Detect which cell encompasses the target text, then output its [X, Y] center coordinate. 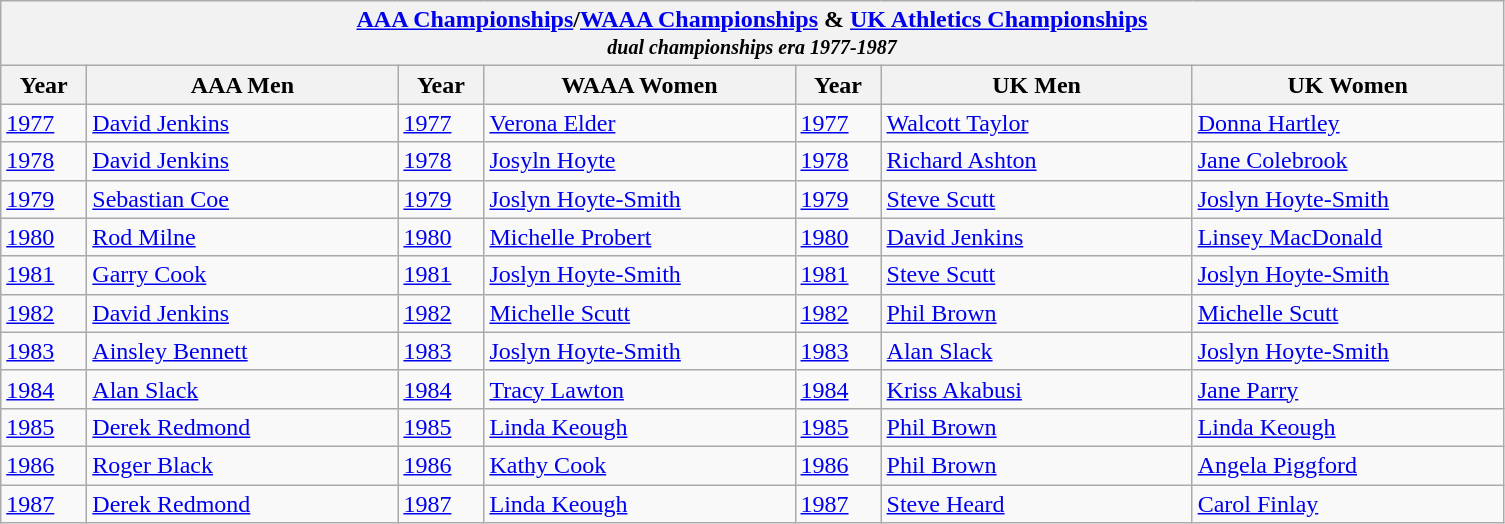
Linsey MacDonald [1348, 237]
AAA Championships/WAAA Championships & UK Athletics Championshipsdual championships era 1977-1987 [752, 34]
Richard Ashton [1036, 161]
WAAA Women [640, 85]
Walcott Taylor [1036, 123]
Donna Hartley [1348, 123]
Jane Colebrook [1348, 161]
Carol Finlay [1348, 503]
Kathy Cook [640, 465]
UK Women [1348, 85]
Sebastian Coe [242, 199]
Kriss Akabusi [1036, 389]
Josyln Hoyte [640, 161]
Jane Parry [1348, 389]
Angela Piggford [1348, 465]
UK Men [1036, 85]
Rod Milne [242, 237]
Steve Heard [1036, 503]
AAA Men [242, 85]
Roger Black [242, 465]
Garry Cook [242, 275]
Ainsley Bennett [242, 351]
Michelle Probert [640, 237]
Tracy Lawton [640, 389]
Verona Elder [640, 123]
